Detect which cell encompasses the target text, then output its [x, y] center coordinate. 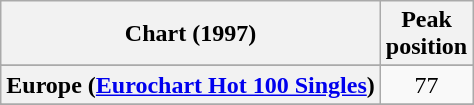
Chart (1997) [191, 34]
Europe (Eurochart Hot 100 Singles) [191, 85]
Peakposition [426, 34]
77 [426, 85]
